Locate the cell with the specified text and output its (X, Y) center coordinate. 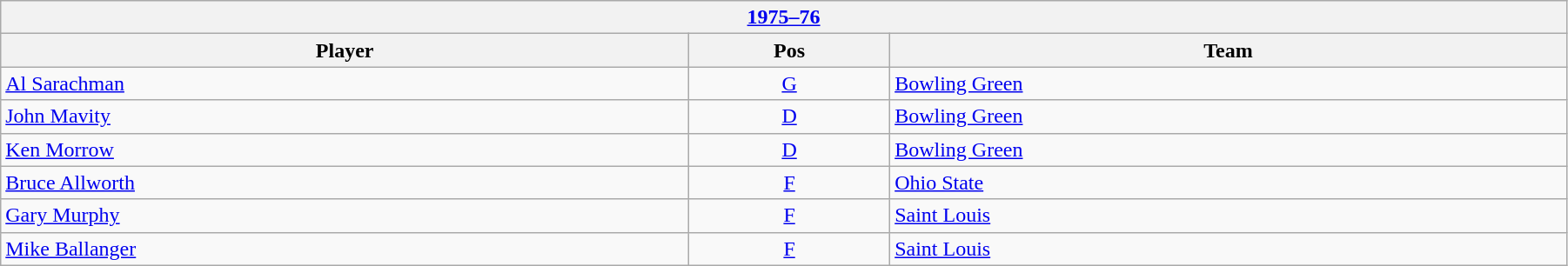
1975–76 (784, 17)
G (790, 83)
Bruce Allworth (345, 183)
Ken Morrow (345, 150)
Pos (790, 50)
Gary Murphy (345, 216)
Player (345, 50)
Ohio State (1229, 183)
Mike Ballanger (345, 249)
John Mavity (345, 116)
Team (1229, 50)
Al Sarachman (345, 83)
